Locate the cell with the specified text and output its (x, y) center coordinate. 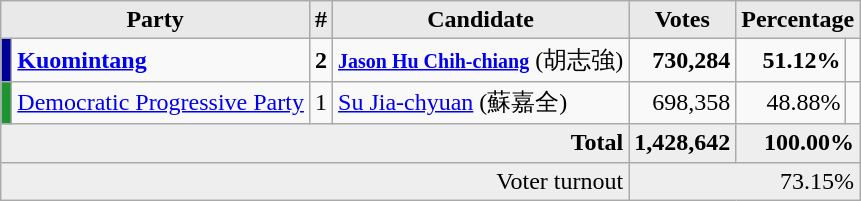
Percentage (798, 20)
Party (156, 20)
Candidate (481, 20)
51.12% (791, 60)
698,358 (682, 102)
Votes (682, 20)
Su Jia-chyuan (蘇嘉全) (481, 102)
# (320, 20)
Jason Hu Chih-chiang (胡志強) (481, 60)
Total (315, 143)
73.15% (744, 181)
730,284 (682, 60)
100.00% (798, 143)
Kuomintang (161, 60)
Voter turnout (315, 181)
48.88% (791, 102)
1,428,642 (682, 143)
Democratic Progressive Party (161, 102)
1 (320, 102)
2 (320, 60)
